Return the [x, y] coordinate for the center point of the cell that contains the specified text.  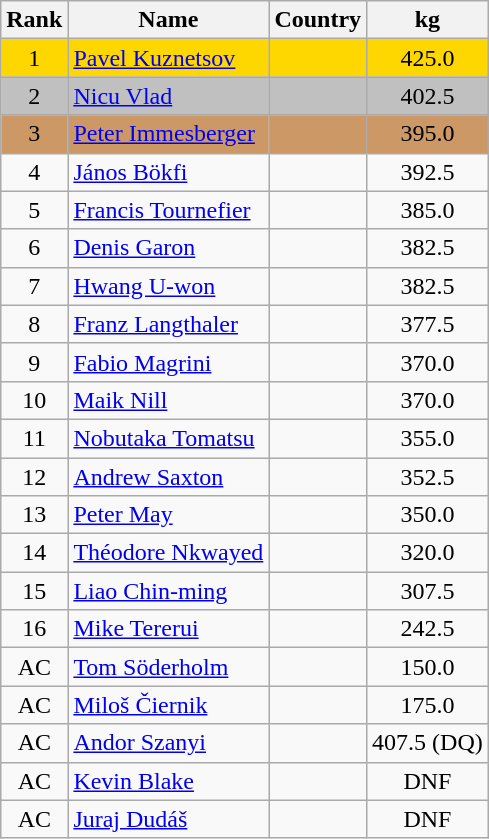
402.5 [428, 96]
Rank [34, 20]
Miloš Čiernik [168, 705]
175.0 [428, 705]
6 [34, 248]
407.5 (DQ) [428, 743]
8 [34, 324]
10 [34, 400]
Liao Chin-ming [168, 591]
kg [428, 20]
János Bökfi [168, 172]
Andor Szanyi [168, 743]
4 [34, 172]
Nicu Vlad [168, 96]
Mike Tererui [168, 629]
392.5 [428, 172]
3 [34, 134]
1 [34, 58]
150.0 [428, 667]
377.5 [428, 324]
Country [318, 20]
425.0 [428, 58]
5 [34, 210]
Name [168, 20]
13 [34, 515]
Pavel Kuznetsov [168, 58]
11 [34, 438]
352.5 [428, 477]
Peter Immesberger [168, 134]
385.0 [428, 210]
Kevin Blake [168, 781]
15 [34, 591]
Andrew Saxton [168, 477]
350.0 [428, 515]
Fabio Magrini [168, 362]
307.5 [428, 591]
320.0 [428, 553]
Juraj Dudáš [168, 819]
Hwang U-won [168, 286]
7 [34, 286]
Théodore Nkwayed [168, 553]
Peter May [168, 515]
9 [34, 362]
16 [34, 629]
395.0 [428, 134]
12 [34, 477]
Franz Langthaler [168, 324]
Nobutaka Tomatsu [168, 438]
242.5 [428, 629]
355.0 [428, 438]
Francis Tournefier [168, 210]
14 [34, 553]
Maik Nill [168, 400]
2 [34, 96]
Tom Söderholm [168, 667]
Denis Garon [168, 248]
